Detect which cell encompasses the target text, then output its [x, y] center coordinate. 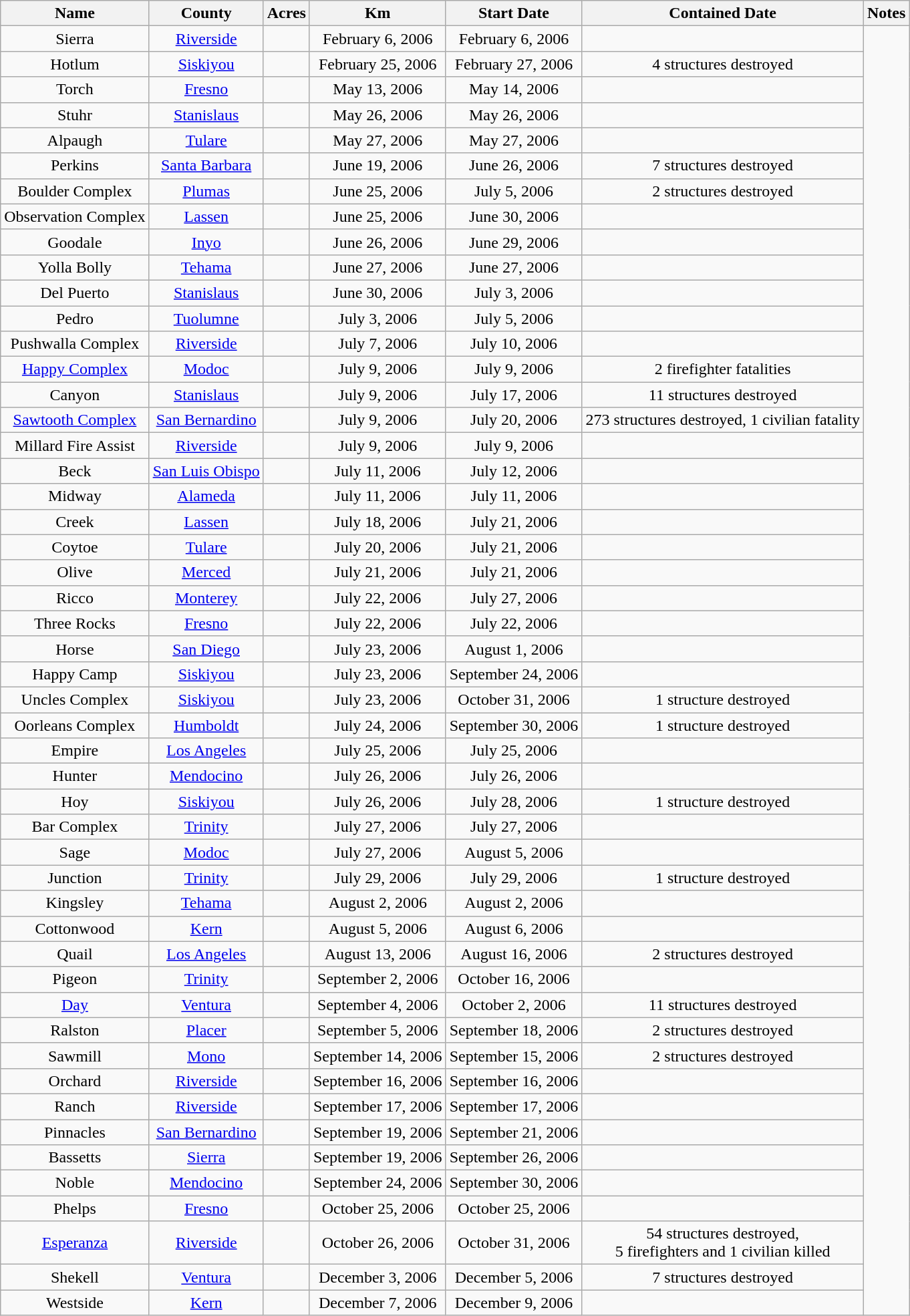
Name [75, 13]
December 3, 2006 [377, 1277]
Horse [75, 649]
Bar Complex [75, 827]
July 24, 2006 [377, 725]
July 18, 2006 [377, 522]
Hoy [75, 802]
Pigeon [75, 979]
Tuolumne [206, 319]
August 13, 2006 [377, 954]
Humboldt [206, 725]
Start Date [514, 13]
Torch [75, 90]
Millard Fire Assist [75, 446]
Observation Complex [75, 216]
Alameda [206, 496]
Uncles Complex [75, 699]
Olive [75, 572]
October 2, 2006 [514, 1005]
December 5, 2006 [514, 1277]
Merced [206, 572]
June 19, 2006 [377, 166]
Oorleans Complex [75, 725]
Beck [75, 471]
Stuhr [75, 115]
Sawmill [75, 1055]
February 25, 2006 [377, 64]
Junction [75, 878]
Pinnacles [75, 1132]
Westside [75, 1303]
Orchard [75, 1081]
July 10, 2006 [514, 344]
Santa Barbara [206, 166]
September 21, 2006 [514, 1132]
County [206, 13]
Midway [75, 496]
May 13, 2006 [377, 90]
August 6, 2006 [514, 929]
September 15, 2006 [514, 1055]
Noble [75, 1183]
San Luis Obispo [206, 471]
San Diego [206, 649]
Hotlum [75, 64]
Pedro [75, 319]
Creek [75, 522]
Del Puerto [75, 293]
September 26, 2006 [514, 1158]
September 5, 2006 [377, 1030]
August 16, 2006 [514, 954]
Goodale [75, 242]
Acres [286, 13]
July 28, 2006 [514, 802]
2 firefighter fatalities [723, 369]
Pushwalla Complex [75, 344]
Plumas [206, 191]
June 29, 2006 [514, 242]
Alpaugh [75, 140]
September 4, 2006 [377, 1005]
August 1, 2006 [514, 649]
Bassetts [75, 1158]
September 14, 2006 [377, 1055]
Placer [206, 1030]
February 27, 2006 [514, 64]
September 2, 2006 [377, 979]
Hunter [75, 776]
Quail [75, 954]
Three Rocks [75, 623]
October 26, 2006 [377, 1243]
Ralston [75, 1030]
Contained Date [723, 13]
July 7, 2006 [377, 344]
Day [75, 1005]
Coytoe [75, 547]
Esperanza [75, 1243]
Ricco [75, 598]
Canyon [75, 395]
Phelps [75, 1208]
Boulder Complex [75, 191]
Happy Complex [75, 369]
Mono [206, 1055]
Happy Camp [75, 674]
Cottonwood [75, 929]
Inyo [206, 242]
Ranch [75, 1106]
Empire [75, 751]
Monterey [206, 598]
Kingsley [75, 903]
September 18, 2006 [514, 1030]
Sage [75, 852]
Shekell [75, 1277]
December 7, 2006 [377, 1303]
Sawtooth Complex [75, 420]
Notes [886, 13]
December 9, 2006 [514, 1303]
54 structures destroyed,5 firefighters and 1 civilian killed [723, 1243]
October 16, 2006 [514, 979]
Km [377, 13]
Perkins [75, 166]
4 structures destroyed [723, 64]
May 14, 2006 [514, 90]
Yolla Bolly [75, 267]
July 12, 2006 [514, 471]
273 structures destroyed, 1 civilian fatality [723, 420]
July 17, 2006 [514, 395]
